Pinpoint the cell where the given text exists, returning its [x, y] midpoint coordinate. 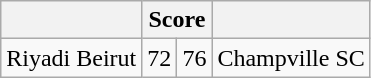
Score [177, 20]
Champville SC [291, 58]
72 [160, 58]
76 [194, 58]
Riyadi Beirut [72, 58]
